Locate the cell with the specified text and output its (x, y) center coordinate. 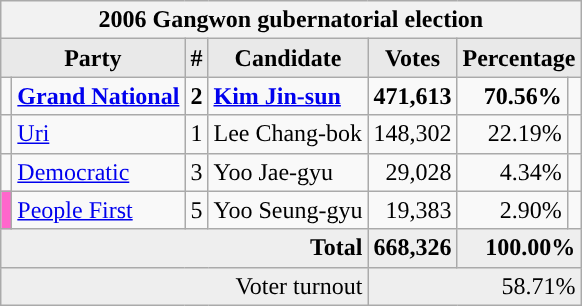
Party (93, 58)
Percentage (519, 58)
Total (184, 248)
2 (196, 96)
70.56% (512, 96)
4.34% (512, 172)
29,028 (412, 172)
100.00% (519, 248)
58.71% (474, 286)
19,383 (412, 210)
2.90% (512, 210)
People First (98, 210)
3 (196, 172)
1 (196, 134)
471,613 (412, 96)
22.19% (512, 134)
Lee Chang-bok (288, 134)
Candidate (288, 58)
Uri (98, 134)
# (196, 58)
Democratic (98, 172)
148,302 (412, 134)
2006 Gangwon gubernatorial election (291, 20)
Votes (412, 58)
Voter turnout (184, 286)
Grand National (98, 96)
Yoo Seung-gyu (288, 210)
Yoo Jae-gyu (288, 172)
Kim Jin-sun (288, 96)
668,326 (412, 248)
5 (196, 210)
